Locate the cell with the specified text and output its [x, y] center coordinate. 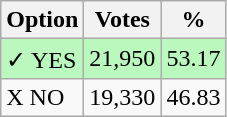
% [194, 20]
46.83 [194, 97]
53.17 [194, 59]
X NO [42, 97]
Votes [122, 20]
✓ YES [42, 59]
21,950 [122, 59]
Option [42, 20]
19,330 [122, 97]
